Determine the [X, Y] coordinate at the center of the cell enclosing the given text.  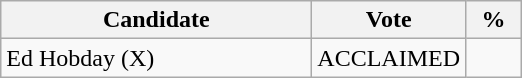
% [494, 20]
ACCLAIMED [389, 58]
Candidate [156, 20]
Ed Hobday (X) [156, 58]
Vote [389, 20]
